Determine the [x, y] coordinate at the center of the cell enclosing the given text.  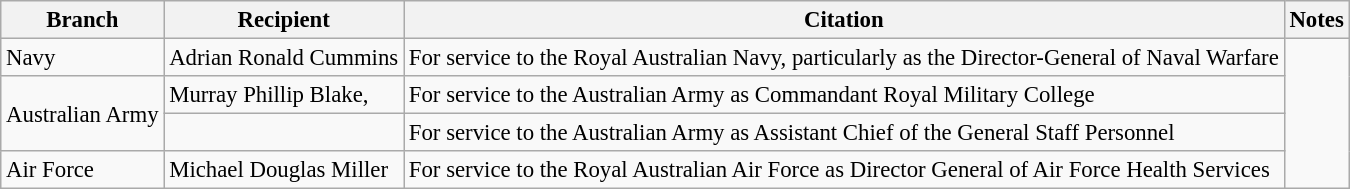
Navy [82, 58]
Notes [1316, 20]
Michael Douglas Miller [284, 170]
For service to the Royal Australian Air Force as Director General of Air Force Health Services [844, 170]
Recipient [284, 20]
Branch [82, 20]
For service to the Royal Australian Navy, particularly as the Director-General of Naval Warfare [844, 58]
For service to the Australian Army as Assistant Chief of the General Staff Personnel [844, 133]
Murray Phillip Blake, [284, 95]
Australian Army [82, 114]
For service to the Australian Army as Commandant Royal Military College [844, 95]
Air Force [82, 170]
Adrian Ronald Cummins [284, 58]
Citation [844, 20]
